Identify which cell holds the provided text, then report its [x, y] central coordinate. 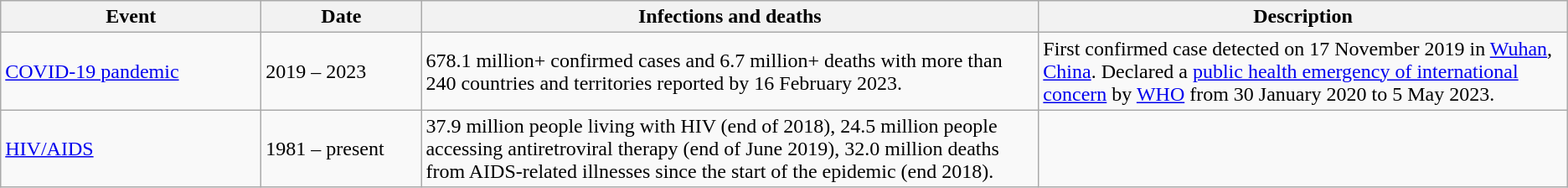
Infections and deaths [730, 17]
2019 – 2023 [342, 71]
Date [342, 17]
HIV/AIDS [131, 149]
1981 – present [342, 149]
678.1 million+ confirmed cases and 6.7 million+ deaths with more than 240 countries and territories reported by 16 February 2023. [730, 71]
COVID-19 pandemic [131, 71]
Event [131, 17]
Description [1303, 17]
